Return [x, y] of the center of cell containing provided text 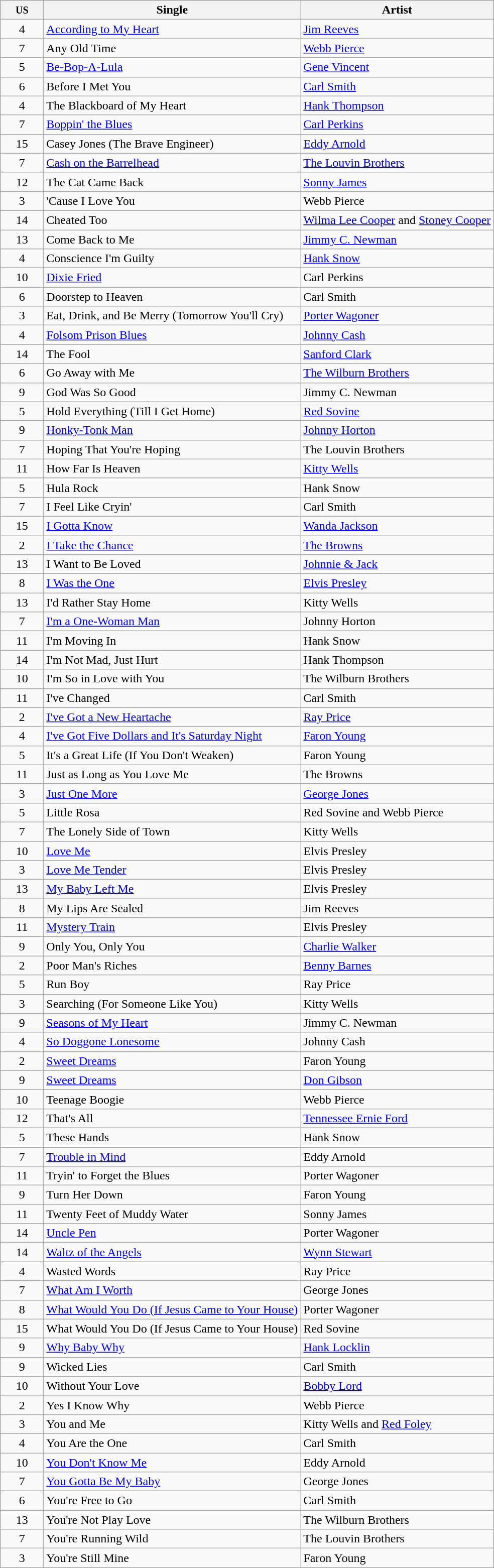
Only You, Only You [172, 946]
The Cat Came Back [172, 182]
I've Got a New Heartache [172, 717]
So Doggone Lonesome [172, 1042]
Love Me [172, 851]
Poor Man's Riches [172, 966]
I've Got Five Dollars and It's Saturday Night [172, 736]
I'm a One-Woman Man [172, 622]
According to My Heart [172, 29]
Boppin' the Blues [172, 125]
Be-Bop-A-Lula [172, 67]
My Baby Left Me [172, 889]
I'd Rather Stay Home [172, 602]
You're Free to Go [172, 1501]
Single [172, 10]
I've Changed [172, 698]
I Feel Like Cryin' [172, 507]
Tryin' to Forget the Blues [172, 1176]
Waltz of the Angels [172, 1252]
Wasted Words [172, 1271]
I'm Moving In [172, 641]
Doorstep to Heaven [172, 297]
Johnnie & Jack [397, 564]
Just One More [172, 793]
'Cause I Love You [172, 201]
The Fool [172, 354]
Wanda Jackson [397, 526]
How Far Is Heaven [172, 468]
The Blackboard of My Heart [172, 105]
US [22, 10]
I Want to Be Loved [172, 564]
The Lonely Side of Town [172, 831]
Wilma Lee Cooper and Stoney Cooper [397, 220]
Teenage Boogie [172, 1099]
Casey Jones (The Brave Engineer) [172, 144]
Go Away with Me [172, 373]
Sanford Clark [397, 354]
Wicked Lies [172, 1367]
Artist [397, 10]
Cash on the Barrelhead [172, 163]
You Gotta Be My Baby [172, 1482]
Don Gibson [397, 1080]
God Was So Good [172, 392]
You Don't Know Me [172, 1463]
Red Sovine and Webb Pierce [397, 812]
I Gotta Know [172, 526]
Searching (For Someone Like You) [172, 1004]
Folsom Prison Blues [172, 335]
Honky-Tonk Man [172, 430]
You're Still Mine [172, 1558]
Kitty Wells and Red Foley [397, 1424]
Just as Long as You Love Me [172, 774]
Conscience I'm Guilty [172, 259]
Hula Rock [172, 488]
Love Me Tender [172, 870]
Any Old Time [172, 48]
My Lips Are Sealed [172, 908]
Yes I Know Why [172, 1405]
Charlie Walker [397, 946]
Tennessee Ernie Ford [397, 1118]
It's a Great Life (If You Don't Weaken) [172, 755]
Gene Vincent [397, 67]
Mystery Train [172, 927]
Hoping That You're Hoping [172, 449]
Seasons of My Heart [172, 1023]
Wynn Stewart [397, 1252]
Trouble in Mind [172, 1156]
Dixie Fried [172, 278]
Hank Locklin [397, 1348]
Before I Met You [172, 86]
Eat, Drink, and Be Merry (Tomorrow You'll Cry) [172, 316]
I Take the Chance [172, 545]
Cheated Too [172, 220]
That's All [172, 1118]
I'm Not Mad, Just Hurt [172, 660]
Why Baby Why [172, 1348]
Bobby Lord [397, 1386]
You and Me [172, 1424]
You're Running Wild [172, 1539]
Turn Her Down [172, 1195]
Little Rosa [172, 812]
You Are the One [172, 1443]
You're Not Play Love [172, 1520]
What Am I Worth [172, 1290]
Benny Barnes [397, 966]
These Hands [172, 1137]
Twenty Feet of Muddy Water [172, 1214]
Come Back to Me [172, 239]
Uncle Pen [172, 1233]
Hold Everything (Till I Get Home) [172, 411]
I Was the One [172, 583]
I'm So in Love with You [172, 679]
Without Your Love [172, 1386]
Run Boy [172, 985]
